Locate the cell with the specified text and output its [X, Y] center coordinate. 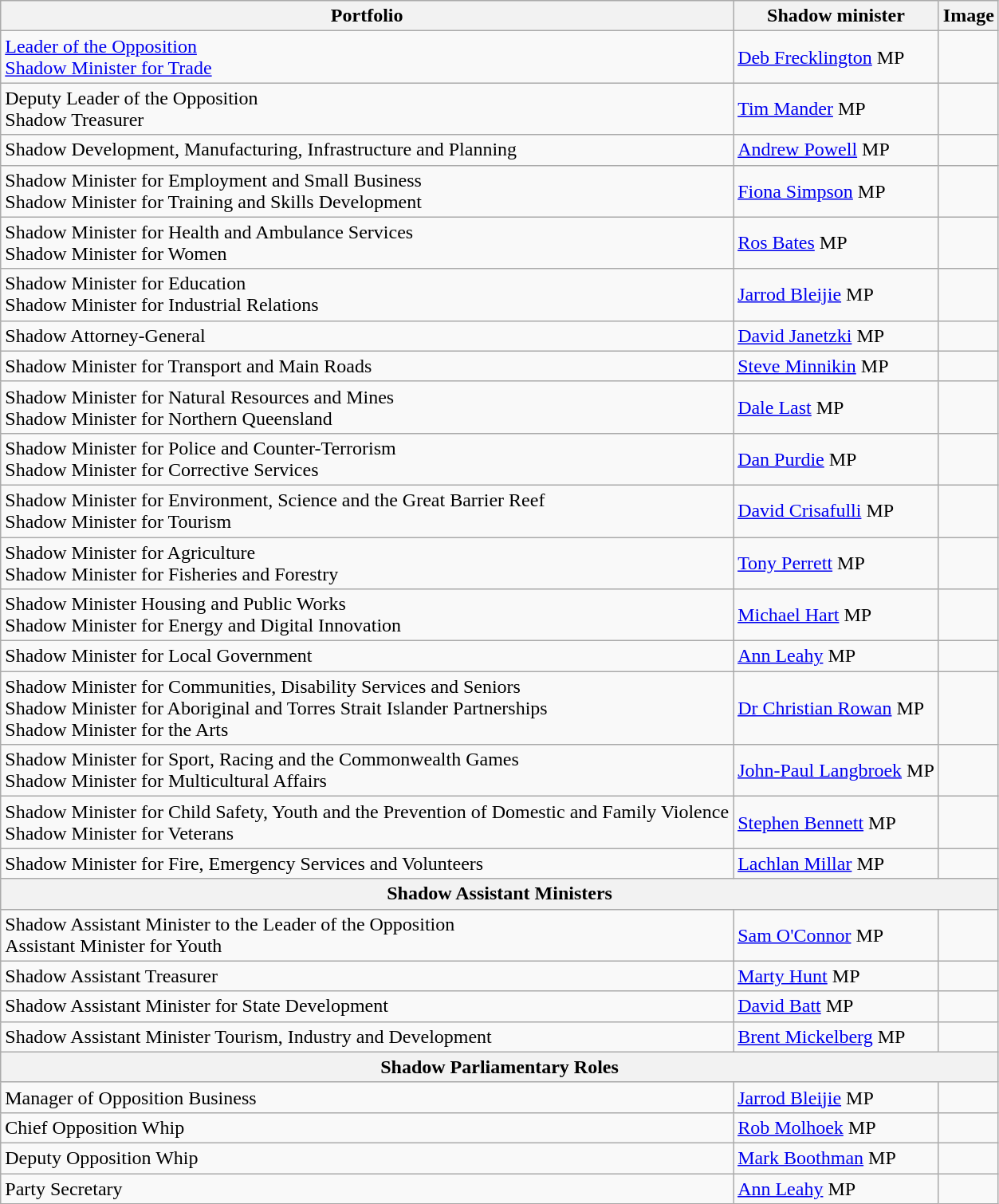
Shadow Attorney-General [367, 336]
Dale Last MP [836, 407]
Shadow minister [836, 16]
Sam O'Connor MP [836, 934]
Shadow Minister for EducationShadow Minister for Industrial Relations [367, 295]
Shadow Minister for Fire, Emergency Services and Volunteers [367, 864]
Deb Frecklington MP [836, 57]
Shadow Minister for Sport, Racing and the Commonwealth GamesShadow Minister for Multicultural Affairs [367, 770]
Portfolio [367, 16]
Shadow Minister for Health and Ambulance ServicesShadow Minister for Women [367, 242]
Fiona Simpson MP [836, 191]
Party Secretary [367, 1189]
Shadow Minister for AgricultureShadow Minister for Fisheries and Forestry [367, 563]
Tony Perrett MP [836, 563]
Shadow Minister for Transport and Main Roads [367, 366]
Leader of the OppositionShadow Minister for Trade [367, 57]
Rob Molhoek MP [836, 1127]
Dan Purdie MP [836, 459]
Lachlan Millar MP [836, 864]
Brent Mickelberg MP [836, 1037]
Deputy Leader of the OppositionShadow Treasurer [367, 108]
John-Paul Langbroek MP [836, 770]
Shadow Minister for Child Safety, Youth and the Prevention of Domestic and Family ViolenceShadow Minister for Veterans [367, 823]
Ros Bates MP [836, 242]
Manager of Opposition Business [367, 1097]
Shadow Assistant Treasurer [367, 976]
David Batt MP [836, 1006]
Michael Hart MP [836, 616]
Shadow Minister Housing and Public WorksShadow Minister for Energy and Digital Innovation [367, 616]
Shadow Parliamentary Roles [500, 1067]
David Crisafulli MP [836, 510]
Shadow Assistant Ministers [500, 894]
Shadow Minister for Environment, Science and the Great Barrier ReefShadow Minister for Tourism [367, 510]
Chief Opposition Whip [367, 1127]
Shadow Assistant Minister for State Development [367, 1006]
Steve Minnikin MP [836, 366]
Shadow Development, Manufacturing, Infrastructure and Planning [367, 150]
Mark Boothman MP [836, 1158]
Shadow Assistant Minister Tourism, Industry and Development [367, 1037]
Marty Hunt MP [836, 976]
Dr Christian Rowan MP [836, 708]
Shadow Minister for Natural Resources and MinesShadow Minister for Northern Queensland [367, 407]
Stephen Bennett MP [836, 823]
Shadow Minister for Police and Counter-TerrorismShadow Minister for Corrective Services [367, 459]
Tim Mander MP [836, 108]
Shadow Assistant Minister to the Leader of the OppositionAssistant Minister for Youth [367, 934]
Shadow Minister for Employment and Small BusinessShadow Minister for Training and Skills Development [367, 191]
Deputy Opposition Whip [367, 1158]
Shadow Minister for Local Government [367, 656]
Image [968, 16]
David Janetzki MP [836, 336]
Andrew Powell MP [836, 150]
